Find where the given text appears and provide that cell's center as (x, y) coordinate. 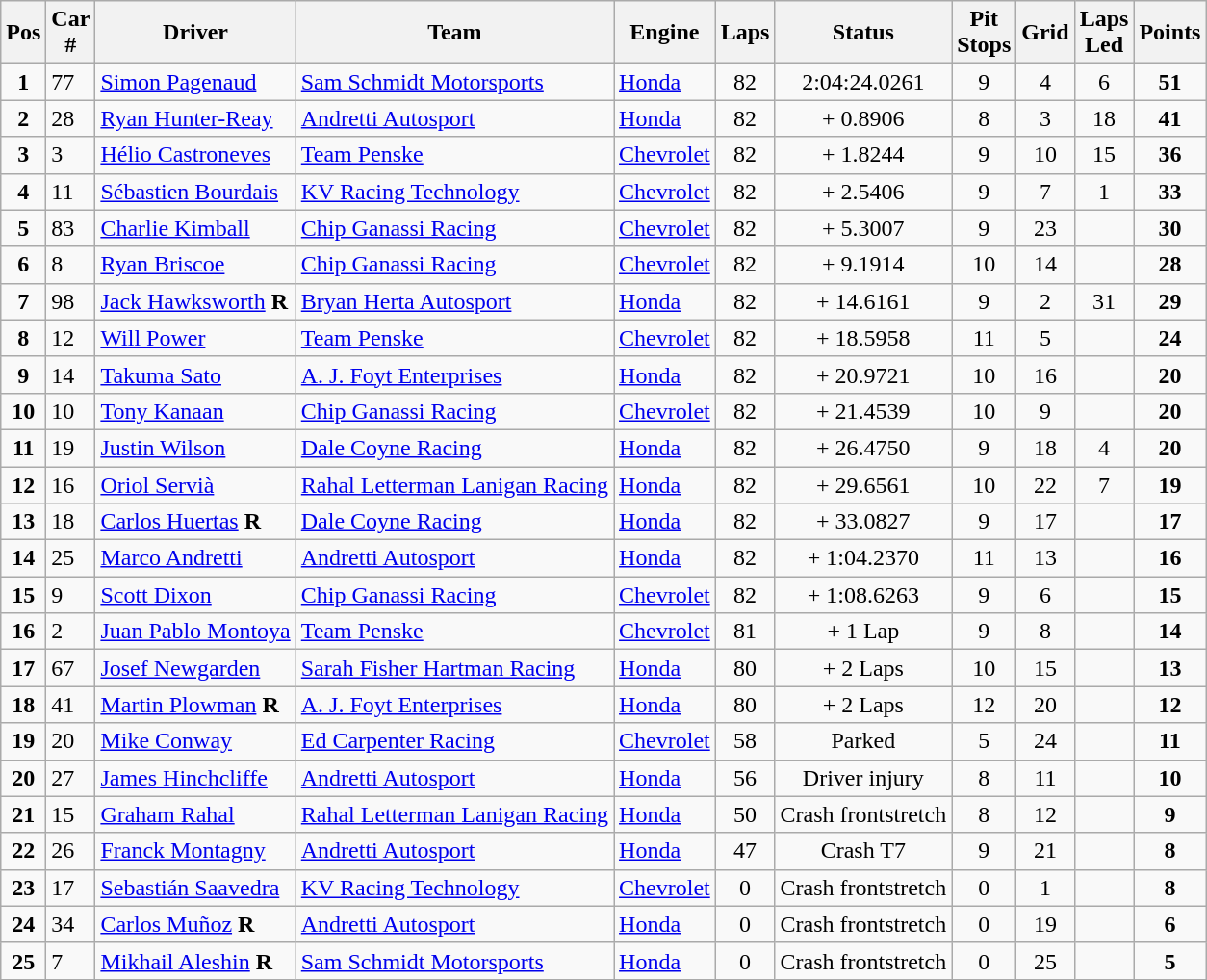
Justin Wilson (195, 448)
Ryan Hunter-Reay (195, 118)
Ed Carpenter Racing (454, 741)
Mikhail Aleshin R (195, 961)
Carlos Muñoz R (195, 924)
27 (71, 778)
77 (71, 82)
Juan Pablo Montoya (195, 632)
+ 21.4539 (863, 411)
50 (745, 814)
Parked (863, 741)
Engine (665, 33)
Jack Hawksworth R (195, 301)
Takuma Sato (195, 374)
Ryan Briscoe (195, 265)
Martin Plowman R (195, 705)
Graham Rahal (195, 814)
Status (863, 33)
+ 1:08.6263 (863, 595)
47 (745, 851)
Driver injury (863, 778)
Points (1170, 33)
Pos (23, 33)
56 (745, 778)
Marco Andretti (195, 558)
31 (1104, 301)
+ 14.6161 (863, 301)
83 (71, 228)
+ 20.9721 (863, 374)
67 (71, 668)
+ 2.5406 (863, 192)
Franck Montagny (195, 851)
Car# (71, 33)
81 (745, 632)
26 (71, 851)
+ 29.6561 (863, 484)
36 (1170, 155)
PitStops (984, 33)
58 (745, 741)
Josef Newgarden (195, 668)
Sébastien Bourdais (195, 192)
+ 1.8244 (863, 155)
Mike Conway (195, 741)
+ 0.8906 (863, 118)
Sarah Fisher Hartman Racing (454, 668)
34 (71, 924)
Tony Kanaan (195, 411)
+ 33.0827 (863, 522)
Hélio Castroneves (195, 155)
Sebastián Saavedra (195, 888)
+ 5.3007 (863, 228)
Oriol Servià (195, 484)
33 (1170, 192)
LapsLed (1104, 33)
+ 1:04.2370 (863, 558)
Driver (195, 33)
Charlie Kimball (195, 228)
Bryan Herta Autosport (454, 301)
James Hinchcliffe (195, 778)
Team (454, 33)
Scott Dixon (195, 595)
Grid (1045, 33)
+ 18.5958 (863, 338)
+ 26.4750 (863, 448)
98 (71, 301)
Laps (745, 33)
30 (1170, 228)
Carlos Huertas R (195, 522)
2:04:24.0261 (863, 82)
51 (1170, 82)
29 (1170, 301)
+ 9.1914 (863, 265)
Simon Pagenaud (195, 82)
+ 1 Lap (863, 632)
Crash T7 (863, 851)
Will Power (195, 338)
